Identify which cell holds the provided text, then report its [X, Y] central coordinate. 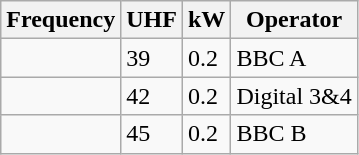
45 [152, 134]
UHF [152, 20]
Frequency [61, 20]
kW [206, 20]
39 [152, 58]
Operator [294, 20]
BBC B [294, 134]
42 [152, 96]
BBC A [294, 58]
Digital 3&4 [294, 96]
